Pinpoint the cell where the given text exists, returning its (X, Y) midpoint coordinate. 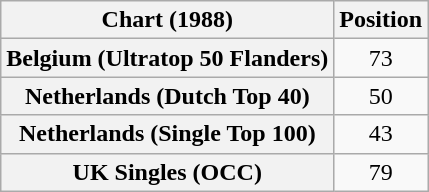
Position (381, 20)
UK Singles (OCC) (168, 172)
Netherlands (Single Top 100) (168, 134)
73 (381, 58)
Netherlands (Dutch Top 40) (168, 96)
79 (381, 172)
Chart (1988) (168, 20)
43 (381, 134)
50 (381, 96)
Belgium (Ultratop 50 Flanders) (168, 58)
